Detect which cell encompasses the target text, then output its [x, y] center coordinate. 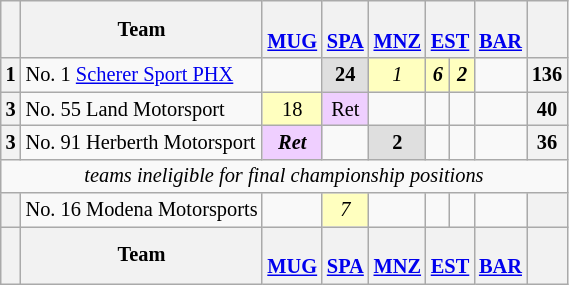
No. 16 Modena Motorsports [142, 210]
No. 55 Land Motorsport [142, 109]
40 [547, 109]
No. 1 Scherer Sport PHX [142, 75]
24 [346, 75]
No. 91 Herberth Motorsport [142, 142]
6 [438, 75]
teams ineligible for final championship positions [284, 176]
36 [547, 142]
7 [346, 210]
18 [292, 109]
136 [547, 75]
